Determine the [X, Y] coordinate at the center of the cell enclosing the given text.  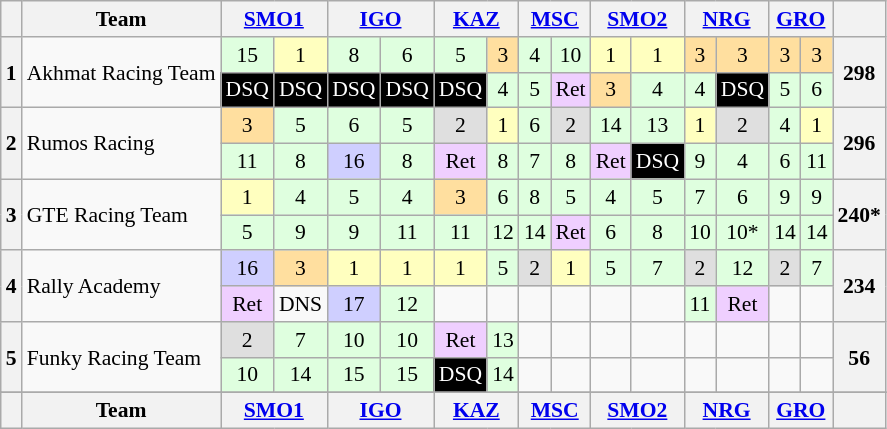
234 [860, 286]
298 [860, 72]
DNS [300, 304]
296 [860, 144]
240* [860, 214]
Rumos Racing [122, 144]
GTE Racing Team [122, 214]
Akhmat Racing Team [122, 72]
10* [742, 233]
Funky Racing Team [122, 358]
56 [860, 358]
Rally Academy [122, 286]
17 [354, 304]
